For the text-containing cell, return its midpoint in [x, y] coordinate format. 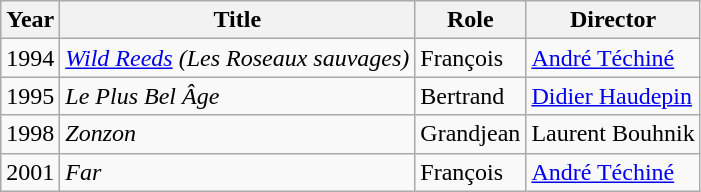
Far [238, 172]
1998 [30, 134]
1994 [30, 58]
Le Plus Bel Âge [238, 96]
Role [470, 20]
2001 [30, 172]
Director [613, 20]
Didier Haudepin [613, 96]
Grandjean [470, 134]
Zonzon [238, 134]
Year [30, 20]
Title [238, 20]
Bertrand [470, 96]
Wild Reeds (Les Roseaux sauvages) [238, 58]
1995 [30, 96]
Laurent Bouhnik [613, 134]
